Scan for the cell matching the given text and deliver its (x, y) coordinate at center. 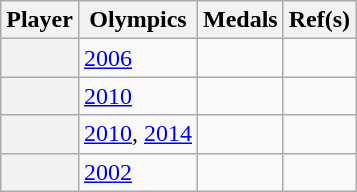
Player (40, 20)
Medals (241, 20)
2002 (138, 172)
Ref(s) (319, 20)
2010 (138, 96)
2010, 2014 (138, 134)
2006 (138, 58)
Olympics (138, 20)
